Scan for the cell matching the given text and deliver its (x, y) coordinate at center. 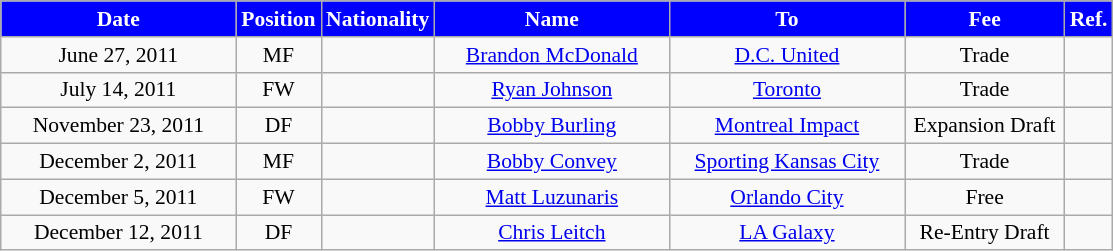
December 12, 2011 (118, 233)
Expansion Draft (985, 126)
July 14, 2011 (118, 90)
December 5, 2011 (118, 197)
Brandon McDonald (552, 55)
Bobby Burling (552, 126)
Sporting Kansas City (786, 162)
November 23, 2011 (118, 126)
Position (278, 19)
Ryan Johnson (552, 90)
Fee (985, 19)
Free (985, 197)
D.C. United (786, 55)
Date (118, 19)
June 27, 2011 (118, 55)
Ref. (1089, 19)
Nationality (378, 19)
LA Galaxy (786, 233)
December 2, 2011 (118, 162)
Chris Leitch (552, 233)
Orlando City (786, 197)
Montreal Impact (786, 126)
Matt Luzunaris (552, 197)
Name (552, 19)
Bobby Convey (552, 162)
Re-Entry Draft (985, 233)
Toronto (786, 90)
To (786, 19)
